Return (X, Y) of the center of cell containing provided text 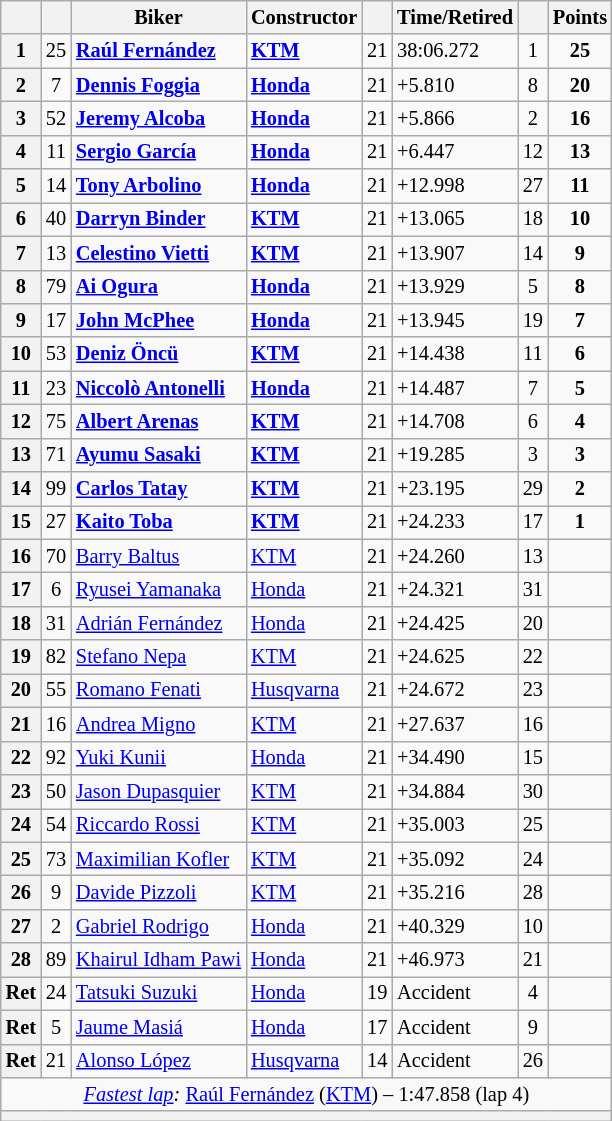
38:06.272 (455, 51)
+34.490 (455, 758)
+40.329 (455, 926)
Alonso López (158, 1061)
71 (56, 455)
82 (56, 657)
+34.884 (455, 791)
+14.708 (455, 421)
Barry Baltus (158, 556)
70 (56, 556)
+5.810 (455, 85)
Biker (158, 17)
Gabriel Rodrigo (158, 926)
+24.233 (455, 522)
Jason Dupasquier (158, 791)
92 (56, 758)
+35.092 (455, 859)
55 (56, 690)
Ayumu Sasaki (158, 455)
Dennis Foggia (158, 85)
Ryusei Yamanaka (158, 589)
50 (56, 791)
Sergio García (158, 152)
Riccardo Rossi (158, 825)
Stefano Nepa (158, 657)
Carlos Tatay (158, 489)
Khairul Idham Pawi (158, 960)
52 (56, 118)
+24.321 (455, 589)
Albert Arenas (158, 421)
54 (56, 825)
+24.625 (455, 657)
73 (56, 859)
+14.487 (455, 388)
Jeremy Alcoba (158, 118)
+13.065 (455, 219)
+14.438 (455, 354)
75 (56, 421)
Time/Retired (455, 17)
+24.260 (455, 556)
+27.637 (455, 724)
Fastest lap: Raúl Fernández (KTM) – 1:47.858 (lap 4) (306, 1094)
Adrián Fernández (158, 623)
+13.907 (455, 253)
53 (56, 354)
Celestino Vietti (158, 253)
Tony Arbolino (158, 186)
Yuki Kunii (158, 758)
+6.447 (455, 152)
30 (533, 791)
+23.195 (455, 489)
Tatsuki Suzuki (158, 993)
Kaito Toba (158, 522)
+24.672 (455, 690)
29 (533, 489)
John McPhee (158, 320)
40 (56, 219)
Ai Ogura (158, 287)
+35.003 (455, 825)
Darryn Binder (158, 219)
Andrea Migno (158, 724)
+46.973 (455, 960)
+24.425 (455, 623)
+13.929 (455, 287)
89 (56, 960)
+12.998 (455, 186)
99 (56, 489)
Constructor (304, 17)
Romano Fenati (158, 690)
Deniz Öncü (158, 354)
Jaume Masiá (158, 1027)
Davide Pizzoli (158, 892)
Niccolò Antonelli (158, 388)
+13.945 (455, 320)
+35.216 (455, 892)
Maximilian Kofler (158, 859)
Points (580, 17)
+5.866 (455, 118)
79 (56, 287)
Raúl Fernández (158, 51)
+19.285 (455, 455)
